Pinpoint the cell where the given text exists, returning its [x, y] midpoint coordinate. 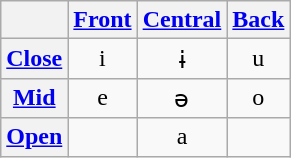
Open [34, 137]
i [102, 59]
Back [258, 20]
Close [34, 59]
e [102, 98]
Front [102, 20]
Central [182, 20]
o [258, 98]
Mid [34, 98]
u [258, 59]
ə [182, 98]
ɨ [182, 59]
a [182, 137]
